Return [X, Y] of the center of cell containing provided text 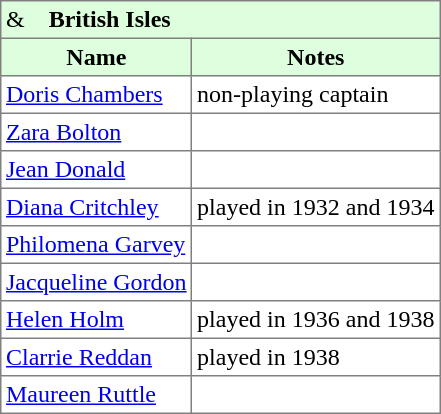
Name [96, 57]
non-playing captain [316, 95]
Zara Bolton [96, 132]
Diana Critchley [96, 207]
Clarrie Reddan [96, 357]
Maureen Ruttle [96, 395]
Helen Holm [96, 320]
Jacqueline Gordon [96, 282]
Notes [316, 57]
played in 1938 [316, 357]
Jean Donald [96, 170]
played in 1932 and 1934 [316, 207]
Philomena Garvey [96, 245]
played in 1936 and 1938 [316, 320]
& British Isles [220, 20]
Doris Chambers [96, 95]
